Determine the [X, Y] coordinate at the center of the cell enclosing the given text.  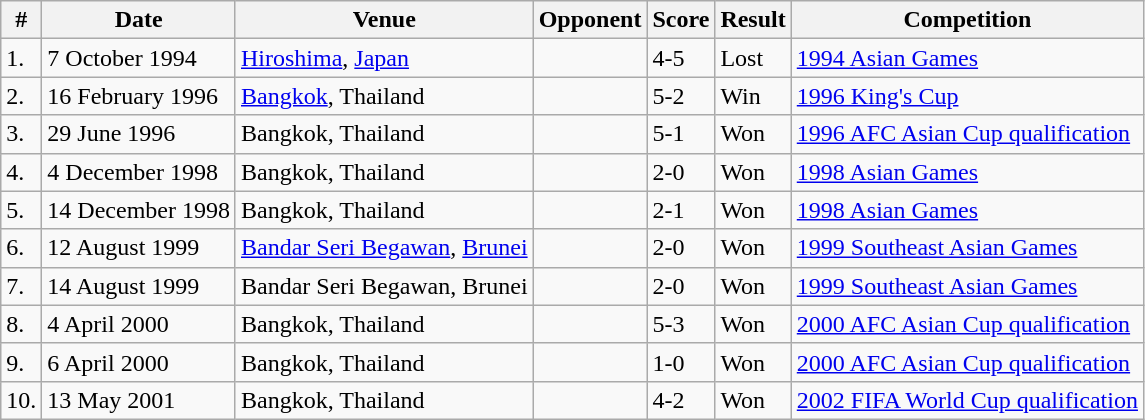
4. [22, 172]
Score [681, 20]
4-2 [681, 400]
5-2 [681, 96]
5. [22, 210]
14 December 1998 [139, 210]
Lost [753, 58]
1994 Asian Games [967, 58]
7. [22, 286]
13 May 2001 [139, 400]
Win [753, 96]
4 April 2000 [139, 324]
14 August 1999 [139, 286]
5-1 [681, 134]
7 October 1994 [139, 58]
2-1 [681, 210]
12 August 1999 [139, 248]
1. [22, 58]
1-0 [681, 362]
Date [139, 20]
6 April 2000 [139, 362]
Opponent [590, 20]
10. [22, 400]
8. [22, 324]
1996 King's Cup [967, 96]
5-3 [681, 324]
# [22, 20]
9. [22, 362]
Result [753, 20]
1996 AFC Asian Cup qualification [967, 134]
2. [22, 96]
29 June 1996 [139, 134]
4-5 [681, 58]
Competition [967, 20]
3. [22, 134]
6. [22, 248]
Venue [384, 20]
Hiroshima, Japan [384, 58]
4 December 1998 [139, 172]
2002 FIFA World Cup qualification [967, 400]
16 February 1996 [139, 96]
